Capture the cell that displays the provided text and extract its (X, Y) central coordinate. 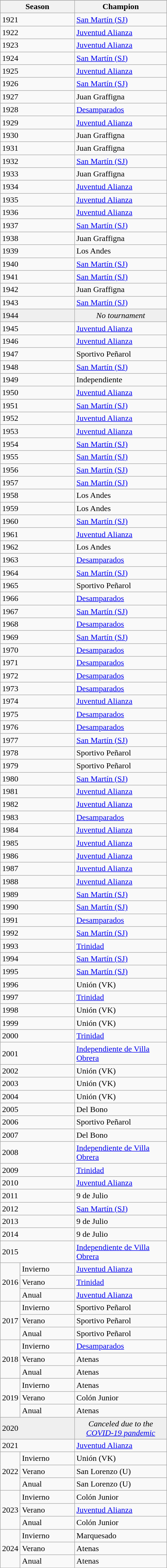
2018 (10, 1359)
2021 (37, 1446)
1949 (37, 380)
1929 (37, 122)
1992 (37, 933)
1960 (37, 521)
1968 (37, 624)
1986 (37, 856)
1981 (37, 792)
2023 (10, 1510)
1923 (37, 45)
2004 (37, 1096)
1971 (37, 663)
1945 (37, 328)
2003 (37, 1084)
2016 (10, 1282)
1921 (37, 20)
2014 (37, 1234)
1963 (37, 560)
1984 (37, 830)
2006 (37, 1122)
2009 (37, 1170)
1934 (37, 187)
1957 (37, 483)
Marquesado (121, 1536)
2020 (37, 1428)
2007 (37, 1135)
1943 (37, 303)
1922 (37, 32)
1924 (37, 58)
1970 (37, 650)
1998 (37, 1010)
1982 (37, 804)
1926 (37, 84)
1972 (37, 676)
2011 (37, 1196)
1950 (37, 393)
1973 (37, 689)
2013 (37, 1222)
1987 (37, 869)
1983 (37, 817)
1954 (37, 444)
1958 (37, 496)
1938 (37, 238)
1937 (37, 225)
1925 (37, 71)
2017 (10, 1321)
1977 (37, 740)
1953 (37, 431)
1931 (37, 148)
1965 (37, 586)
1979 (37, 766)
1955 (37, 457)
1941 (37, 277)
1993 (37, 946)
1967 (37, 611)
1961 (37, 534)
1932 (37, 161)
1956 (37, 470)
1948 (37, 367)
2002 (37, 1071)
1969 (37, 637)
1935 (37, 200)
1976 (37, 727)
1999 (37, 1023)
2022 (10, 1471)
1964 (37, 573)
1975 (37, 714)
1988 (37, 882)
1980 (37, 778)
1990 (37, 907)
2012 (37, 1208)
2010 (37, 1183)
1947 (37, 354)
Champion (121, 7)
2024 (10, 1548)
1985 (37, 843)
1996 (37, 985)
1962 (37, 547)
1930 (37, 135)
1995 (37, 971)
Independiente (121, 380)
1946 (37, 341)
2005 (37, 1109)
1989 (37, 894)
1940 (37, 264)
1994 (37, 959)
2000 (37, 1036)
1936 (37, 213)
1951 (37, 406)
Canceled due to the COVID-19 pandemic (121, 1428)
1942 (37, 290)
1997 (37, 997)
2019 (10, 1398)
1966 (37, 599)
1933 (37, 174)
2001 (37, 1053)
1959 (37, 508)
2015 (37, 1252)
No tournament (121, 315)
1928 (37, 110)
1952 (37, 418)
1974 (37, 701)
1944 (37, 315)
1991 (37, 920)
1927 (37, 97)
1978 (37, 753)
2008 (37, 1153)
Season (37, 7)
1939 (37, 251)
